Return (X, Y) of the center of cell containing provided text 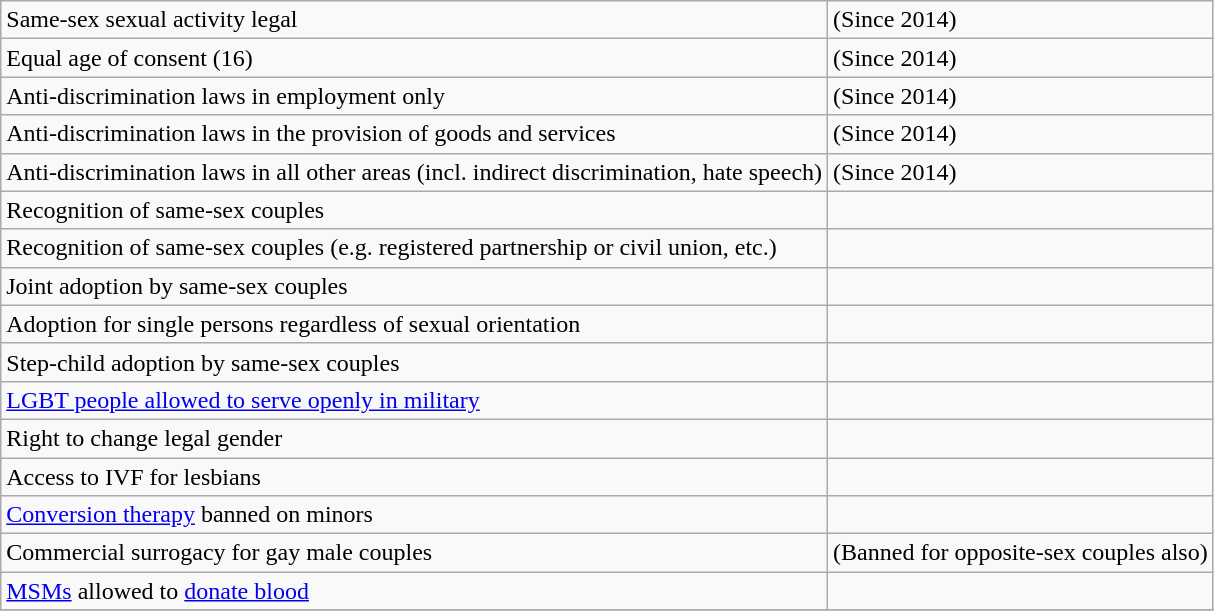
Same-sex sexual activity legal (414, 20)
Right to change legal gender (414, 438)
Recognition of same-sex couples (414, 210)
LGBT people allowed to serve openly in military (414, 400)
Recognition of same-sex couples (e.g. registered partnership or civil union, etc.) (414, 248)
Equal age of consent (16) (414, 58)
Conversion therapy banned on minors (414, 515)
Anti-discrimination laws in the provision of goods and services (414, 134)
Anti-discrimination laws in all other areas (incl. indirect discrimination, hate speech) (414, 172)
Adoption for single persons regardless of sexual orientation (414, 324)
(Banned for opposite-sex couples also) (1021, 553)
Step-child adoption by same-sex couples (414, 362)
Commercial surrogacy for gay male couples (414, 553)
Joint adoption by same-sex couples (414, 286)
Anti-discrimination laws in employment only (414, 96)
MSMs allowed to donate blood (414, 591)
Access to IVF for lesbians (414, 477)
